Pinpoint the cell where the given text exists, returning its (X, Y) midpoint coordinate. 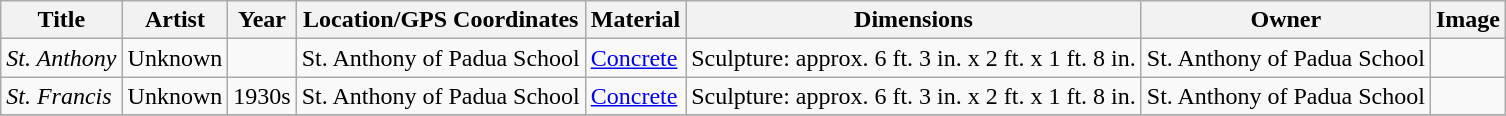
St. Anthony (62, 58)
1930s (262, 96)
Title (62, 20)
Location/GPS Coordinates (440, 20)
St. Francis (62, 96)
Artist (175, 20)
Dimensions (914, 20)
Image (1468, 20)
Year (262, 20)
Material (635, 20)
Owner (1286, 20)
